Scan for the cell matching the given text and deliver its (x, y) coordinate at center. 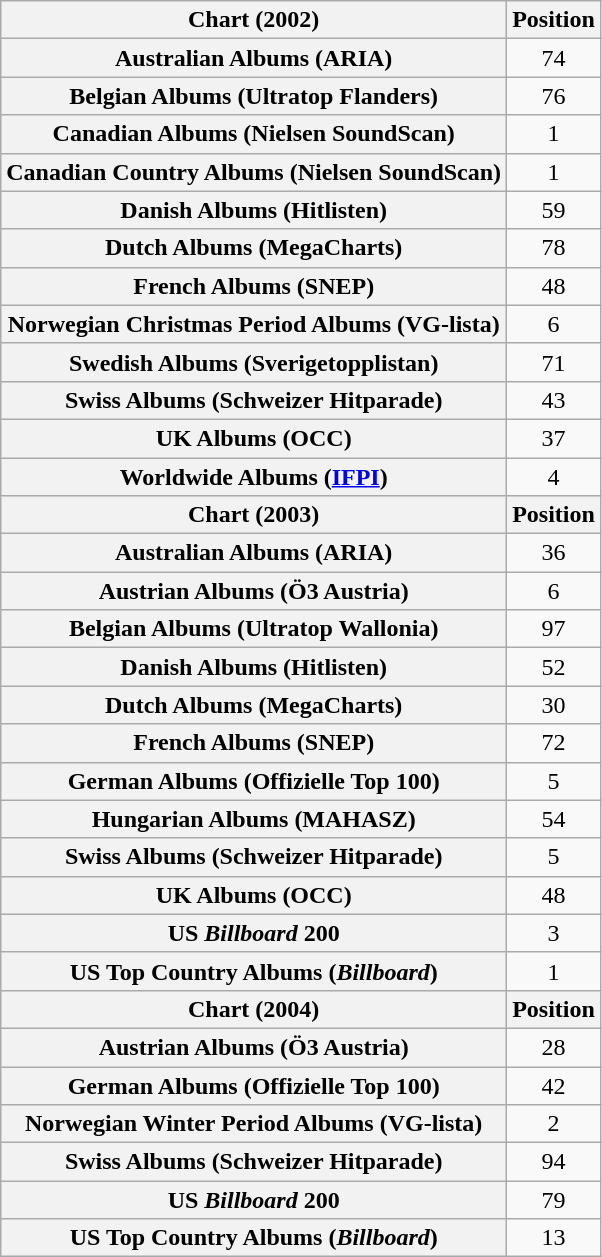
42 (554, 1085)
52 (554, 667)
2 (554, 1124)
76 (554, 96)
Swedish Albums (Sverigetopplistan) (254, 362)
Canadian Albums (Nielsen SoundScan) (254, 134)
30 (554, 705)
37 (554, 438)
79 (554, 1200)
Hungarian Albums (MAHASZ) (254, 819)
Belgian Albums (Ultratop Wallonia) (254, 629)
97 (554, 629)
43 (554, 400)
Chart (2002) (254, 20)
Chart (2003) (254, 515)
36 (554, 553)
Chart (2004) (254, 1009)
59 (554, 210)
78 (554, 248)
94 (554, 1162)
13 (554, 1238)
28 (554, 1047)
54 (554, 819)
3 (554, 933)
Canadian Country Albums (Nielsen SoundScan) (254, 172)
74 (554, 58)
4 (554, 477)
Belgian Albums (Ultratop Flanders) (254, 96)
Worldwide Albums (IFPI) (254, 477)
Norwegian Winter Period Albums (VG-lista) (254, 1124)
Norwegian Christmas Period Albums (VG-lista) (254, 324)
71 (554, 362)
72 (554, 743)
